Determine the (x, y) coordinate at the center of the cell enclosing the given text.  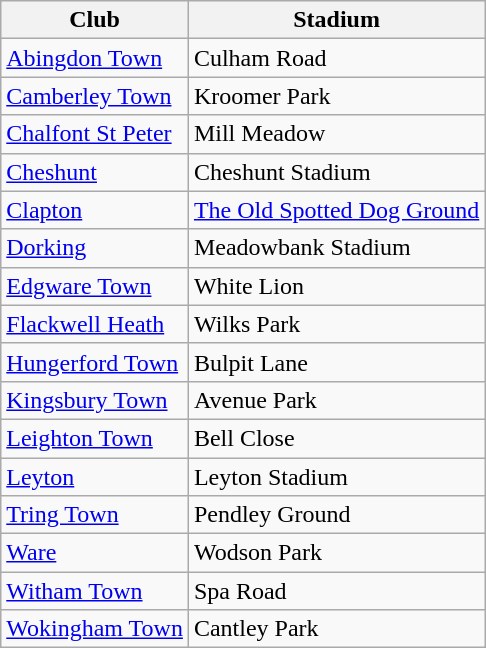
Dorking (95, 248)
Cheshunt Stadium (336, 172)
Wokingham Town (95, 629)
Avenue Park (336, 400)
Club (95, 20)
The Old Spotted Dog Ground (336, 210)
Mill Meadow (336, 134)
Leyton (95, 477)
Tring Town (95, 515)
Witham Town (95, 591)
Cantley Park (336, 629)
Leyton Stadium (336, 477)
Ware (95, 553)
Kingsbury Town (95, 400)
Stadium (336, 20)
Pendley Ground (336, 515)
Camberley Town (95, 96)
Bulpit Lane (336, 362)
Leighton Town (95, 438)
Kroomer Park (336, 96)
Wilks Park (336, 324)
Wodson Park (336, 553)
Clapton (95, 210)
Flackwell Heath (95, 324)
Spa Road (336, 591)
Abingdon Town (95, 58)
Edgware Town (95, 286)
Hungerford Town (95, 362)
Culham Road (336, 58)
Chalfont St Peter (95, 134)
Cheshunt (95, 172)
White Lion (336, 286)
Meadowbank Stadium (336, 248)
Bell Close (336, 438)
